For the text-containing cell, return its midpoint in (x, y) coordinate format. 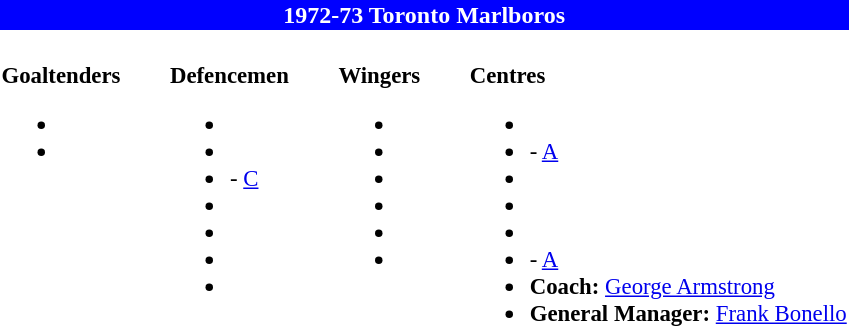
1972-73 Toronto Marlboros (424, 15)
